Scan for the cell matching the given text and deliver its (x, y) coordinate at center. 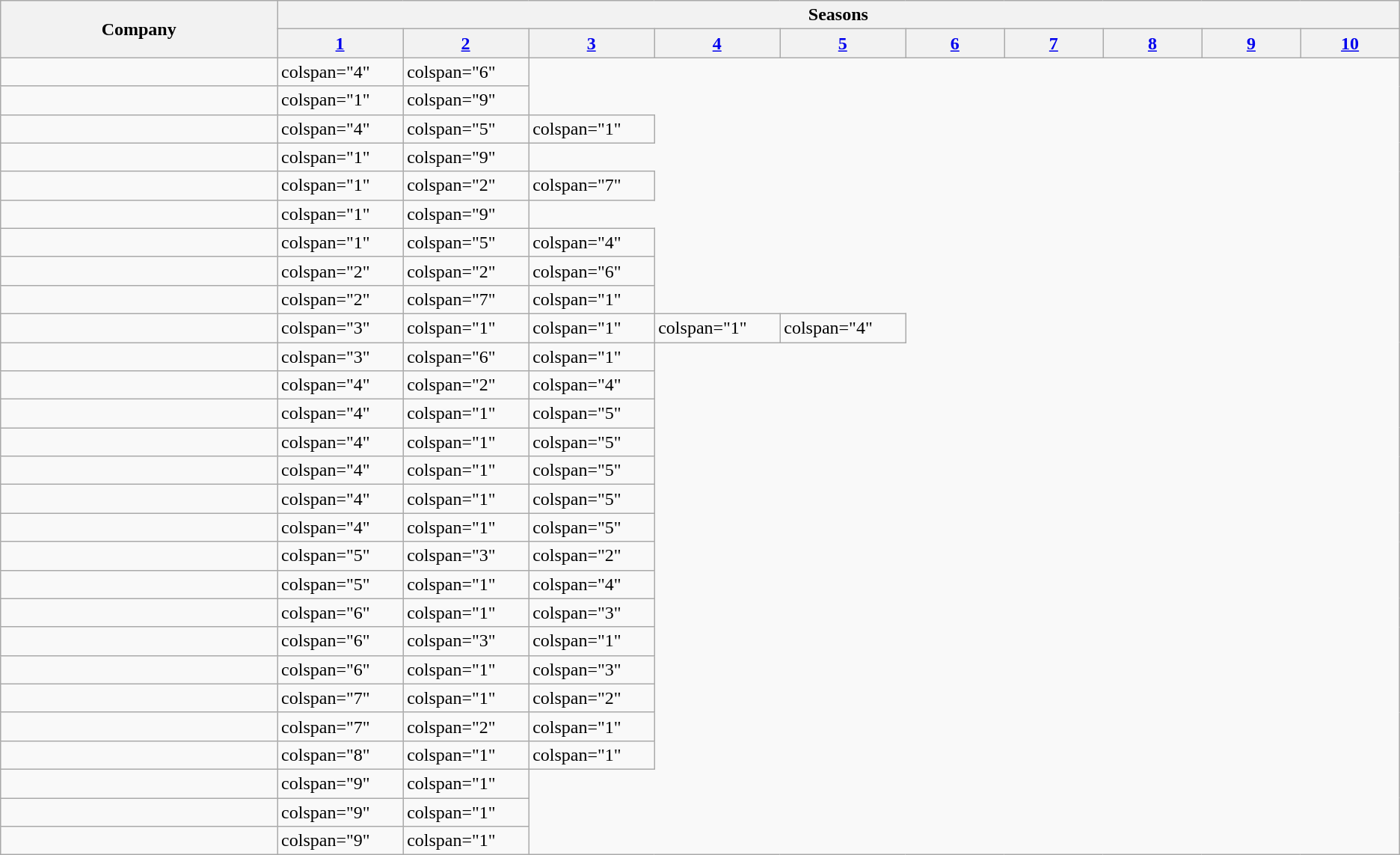
10 (1350, 43)
3 (592, 43)
colspan="8" (340, 755)
8 (1152, 43)
4 (717, 43)
1 (340, 43)
6 (955, 43)
9 (1251, 43)
2 (466, 43)
Company (139, 29)
7 (1054, 43)
5 (843, 43)
Seasons (839, 15)
